From the cell containing the given text, extract its center point as (X, Y) coordinate. 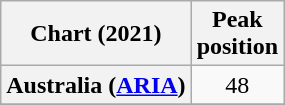
Peakposition (237, 34)
Australia (ARIA) (96, 85)
48 (237, 85)
Chart (2021) (96, 34)
